For the text-containing cell, return its midpoint in (X, Y) coordinate format. 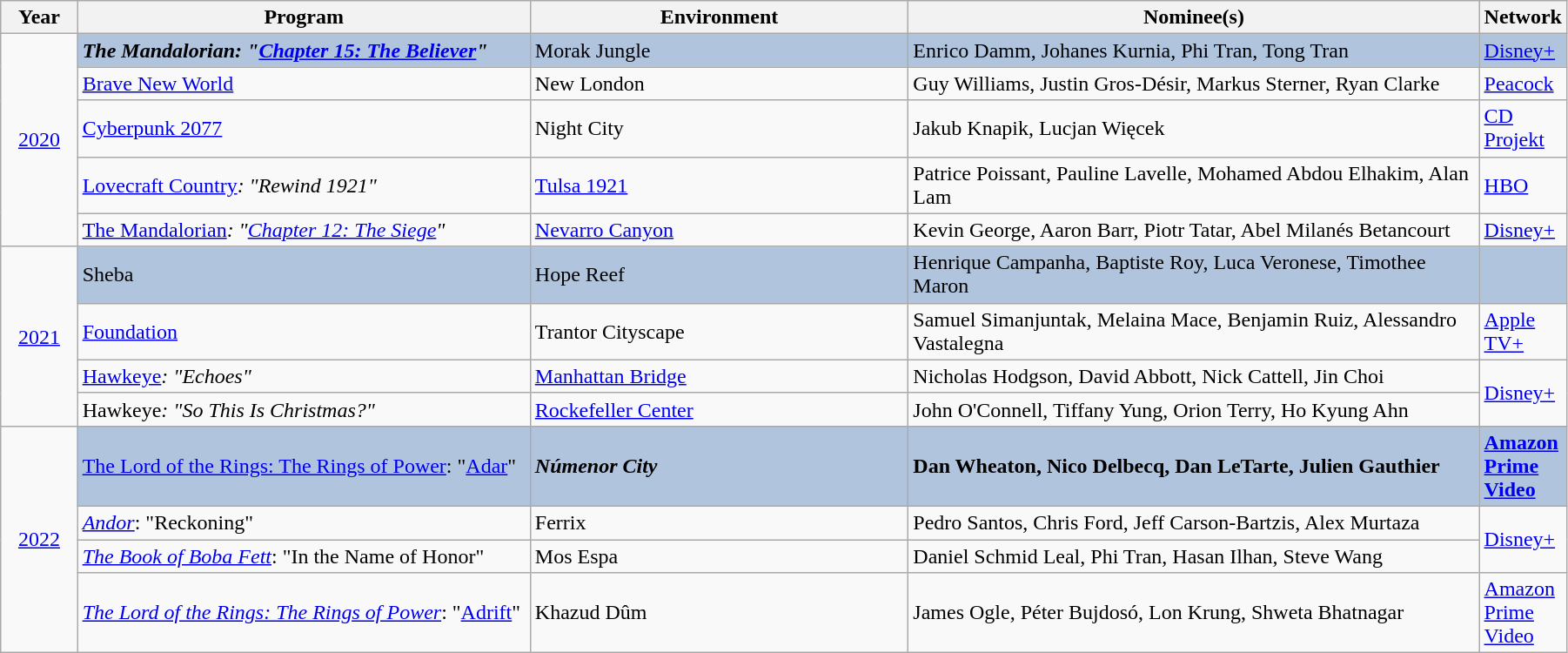
Khazud Dûm (719, 613)
Númenor City (719, 466)
Network (1523, 17)
Henrique Campanha, Baptiste Roy, Luca Veronese, Timothee Maron (1194, 275)
The Mandalorian: "Chapter 12: The Siege" (304, 230)
Cyberpunk 2077 (304, 129)
Trantor Cityscape (719, 331)
Peacock (1523, 84)
CD Projekt (1523, 129)
Rockefeller Center (719, 409)
The Mandalorian: "Chapter 15: The Believer" (304, 50)
Dan Wheaton, Nico Delbecq, Dan LeTarte, Julien Gauthier (1194, 466)
Andor: "Reckoning" (304, 522)
Sheba (304, 275)
2022 (39, 539)
Nominee(s) (1194, 17)
Tulsa 1921 (719, 185)
Hawkeye: "So This Is Christmas?" (304, 409)
Program (304, 17)
Morak Jungle (719, 50)
The Lord of the Rings: The Rings of Power: "Adar" (304, 466)
Daniel Schmid Leal, Phi Tran, Hasan Ilhan, Steve Wang (1194, 556)
Kevin George, Aaron Barr, Piotr Tatar, Abel Milanés Betancourt (1194, 230)
Nevarro Canyon (719, 230)
Apple TV+ (1523, 331)
Ferrix (719, 522)
2021 (39, 336)
Patrice Poissant, Pauline Lavelle, Mohamed Abdou Elhakim, Alan Lam (1194, 185)
Jakub Knapik, Lucjan Więcek (1194, 129)
HBO (1523, 185)
Night City (719, 129)
Year (39, 17)
The Book of Boba Fett: "In the Name of Honor" (304, 556)
Mos Espa (719, 556)
Pedro Santos, Chris Ford, Jeff Carson-Bartzis, Alex Murtaza (1194, 522)
Brave New World (304, 84)
Guy Williams, Justin Gros-Désir, Markus Sterner, Ryan Clarke (1194, 84)
Hope Reef (719, 275)
Hawkeye: "Echoes" (304, 376)
John O'Connell, Tiffany Yung, Orion Terry, Ho Kyung Ahn (1194, 409)
The Lord of the Rings: The Rings of Power: "Adrift" (304, 613)
James Ogle, Péter Bujdosó, Lon Krung, Shweta Bhatnagar (1194, 613)
New London (719, 84)
Foundation (304, 331)
Manhattan Bridge (719, 376)
Nicholas Hodgson, David Abbott, Nick Cattell, Jin Choi (1194, 376)
Lovecraft Country: "Rewind 1921" (304, 185)
Enrico Damm, Johanes Kurnia, Phi Tran, Tong Tran (1194, 50)
Environment (719, 17)
Samuel Simanjuntak, Melaina Mace, Benjamin Ruiz, Alessandro Vastalegna (1194, 331)
2020 (39, 140)
